Determine the [X, Y] coordinate at the center of the cell enclosing the given text.  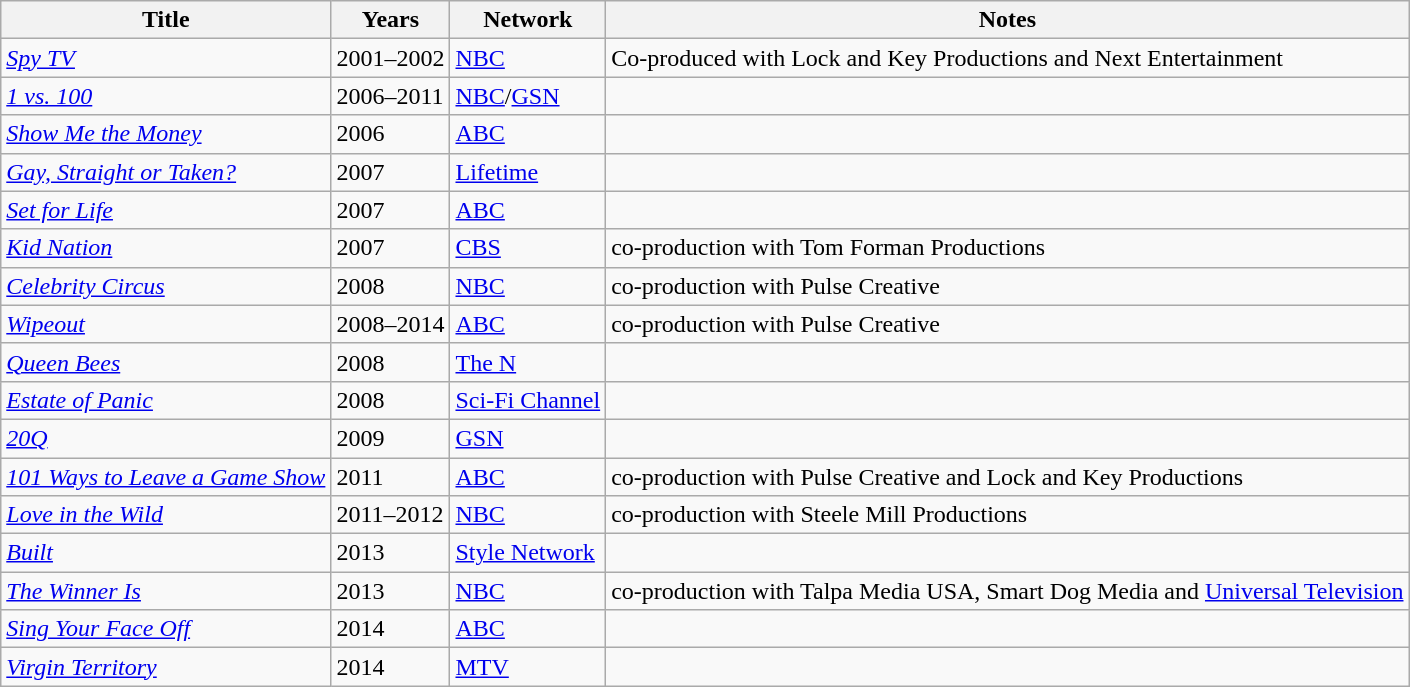
The Winner Is [166, 591]
2011–2012 [390, 515]
2011 [390, 477]
20Q [166, 438]
GSN [528, 438]
Sing Your Face Off [166, 629]
2001–2002 [390, 58]
101 Ways to Leave a Game Show [166, 477]
Sci-Fi Channel [528, 400]
co-production with Tom Forman Productions [1008, 248]
Co-produced with Lock and Key Productions and Next Entertainment [1008, 58]
1 vs. 100 [166, 96]
Kid Nation [166, 248]
Wipeout [166, 324]
Love in the Wild [166, 515]
The N [528, 362]
Queen Bees [166, 362]
co-production with Talpa Media USA, Smart Dog Media and Universal Television [1008, 591]
co-production with Steele Mill Productions [1008, 515]
Built [166, 553]
Network [528, 20]
Lifetime [528, 172]
Show Me the Money [166, 134]
2006–2011 [390, 96]
Celebrity Circus [166, 286]
Set for Life [166, 210]
Estate of Panic [166, 400]
co-production with Pulse Creative and Lock and Key Productions [1008, 477]
Notes [1008, 20]
Virgin Territory [166, 667]
Style Network [528, 553]
MTV [528, 667]
Title [166, 20]
Spy TV [166, 58]
CBS [528, 248]
NBC/GSN [528, 96]
2008–2014 [390, 324]
Gay, Straight or Taken? [166, 172]
2009 [390, 438]
Years [390, 20]
2006 [390, 134]
